From the cell containing the given text, extract its center point as [x, y] coordinate. 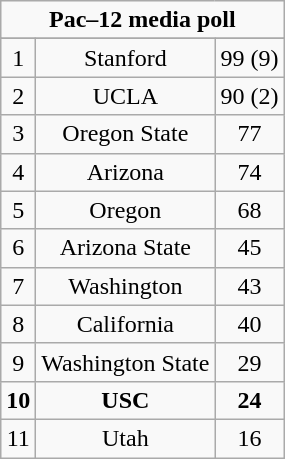
1 [18, 58]
16 [250, 438]
7 [18, 286]
Washington [126, 286]
Pac–12 media poll [142, 20]
24 [250, 400]
Arizona State [126, 248]
11 [18, 438]
3 [18, 134]
4 [18, 172]
77 [250, 134]
90 (2) [250, 96]
45 [250, 248]
5 [18, 210]
68 [250, 210]
10 [18, 400]
2 [18, 96]
USC [126, 400]
8 [18, 324]
99 (9) [250, 58]
Utah [126, 438]
Oregon [126, 210]
Washington State [126, 362]
UCLA [126, 96]
Stanford [126, 58]
6 [18, 248]
40 [250, 324]
74 [250, 172]
California [126, 324]
Arizona [126, 172]
9 [18, 362]
43 [250, 286]
Oregon State [126, 134]
29 [250, 362]
